Determine the [x, y] coordinate at the center of the cell enclosing the given text.  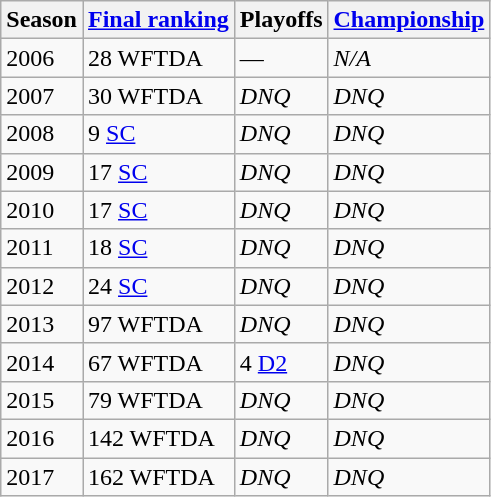
30 WFTDA [158, 96]
— [281, 58]
67 WFTDA [158, 362]
2006 [42, 58]
2014 [42, 362]
2015 [42, 400]
N/A [409, 58]
2009 [42, 172]
2011 [42, 248]
Playoffs [281, 20]
2017 [42, 477]
162 WFTDA [158, 477]
142 WFTDA [158, 438]
Championship [409, 20]
4 D2 [281, 362]
9 SC [158, 134]
2016 [42, 438]
18 SC [158, 248]
Final ranking [158, 20]
2012 [42, 286]
79 WFTDA [158, 400]
2007 [42, 96]
24 SC [158, 286]
2013 [42, 324]
Season [42, 20]
2008 [42, 134]
2010 [42, 210]
97 WFTDA [158, 324]
28 WFTDA [158, 58]
